Capture the cell that displays the provided text and extract its [X, Y] central coordinate. 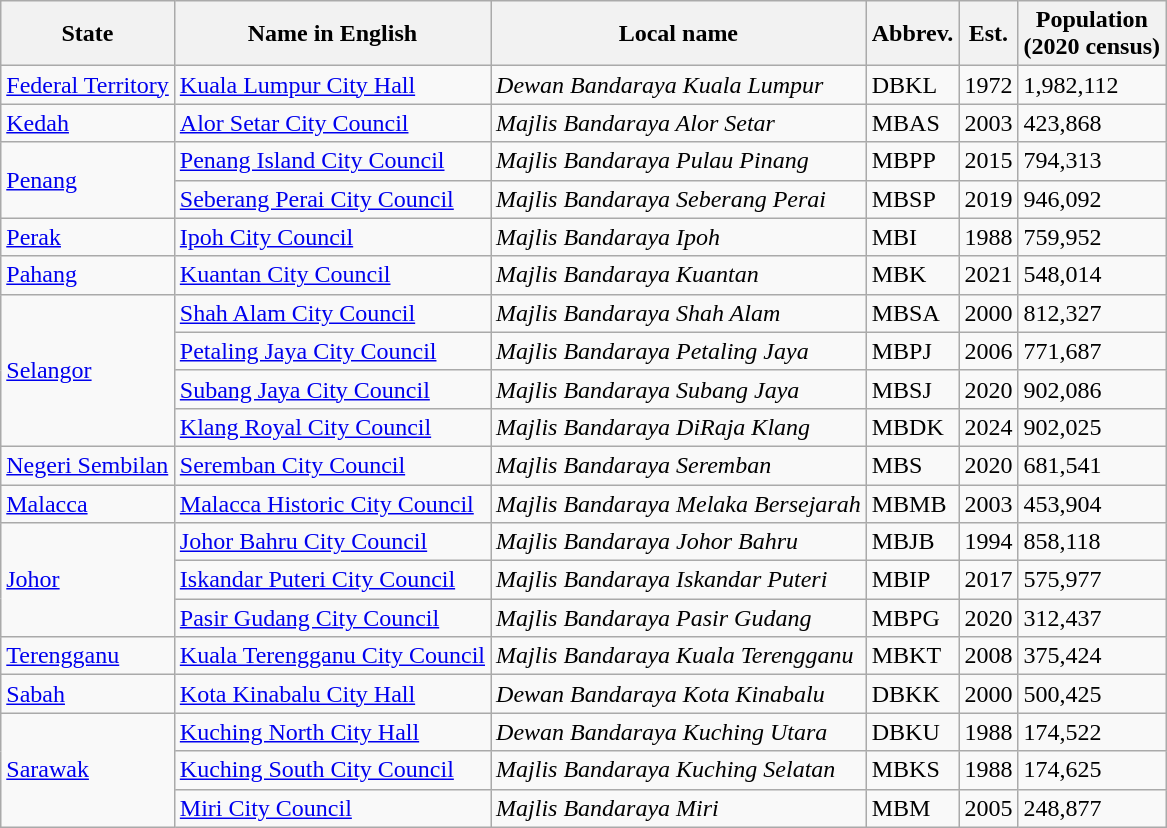
Penang [88, 180]
Dewan Bandaraya Kuala Lumpur [679, 85]
MBPP [912, 161]
Terengganu [88, 656]
Federal Territory [88, 85]
MBIP [912, 580]
MBSA [912, 313]
Alor Setar City Council [332, 123]
Abbrev. [912, 34]
2008 [988, 656]
Kuching South City Council [332, 770]
Kota Kinabalu City Hall [332, 694]
Est. [988, 34]
Majlis Bandaraya Subang Jaya [679, 389]
Perak [88, 237]
Subang Jaya City Council [332, 389]
759,952 [1092, 237]
Majlis Bandaraya Kuala Terengganu [679, 656]
Seremban City Council [332, 465]
575,977 [1092, 580]
Kuantan City Council [332, 275]
Majlis Bandaraya Johor Bahru [679, 542]
Malacca [88, 503]
Negeri Sembilan [88, 465]
Majlis Bandaraya Shah Alam [679, 313]
248,877 [1092, 808]
2017 [988, 580]
MBI [912, 237]
Majlis Bandaraya Pasir Gudang [679, 618]
Kuala Terengganu City Council [332, 656]
Population(2020 census) [1092, 34]
Johor Bahru City Council [332, 542]
Selangor [88, 370]
Sarawak [88, 770]
MBJB [912, 542]
2019 [988, 199]
Name in English [332, 34]
423,868 [1092, 123]
Sabah [88, 694]
Majlis Bandaraya Kuching Selatan [679, 770]
MBPJ [912, 351]
Johor [88, 580]
MBPG [912, 618]
2006 [988, 351]
1,982,112 [1092, 85]
2021 [988, 275]
174,625 [1092, 770]
MBKS [912, 770]
375,424 [1092, 656]
MBM [912, 808]
MBS [912, 465]
Kuala Lumpur City Hall [332, 85]
MBAS [912, 123]
794,313 [1092, 161]
MBSP [912, 199]
Iskandar Puteri City Council [332, 580]
DBKU [912, 732]
DBKK [912, 694]
Dewan Bandaraya Kuching Utara [679, 732]
771,687 [1092, 351]
174,522 [1092, 732]
2005 [988, 808]
858,118 [1092, 542]
Pahang [88, 275]
946,092 [1092, 199]
MBKT [912, 656]
Majlis Bandaraya DiRaja Klang [679, 427]
812,327 [1092, 313]
Kedah [88, 123]
Majlis Bandaraya Seremban [679, 465]
MBSJ [912, 389]
MBDK [912, 427]
Miri City Council [332, 808]
902,025 [1092, 427]
Majlis Bandaraya Iskandar Puteri [679, 580]
DBKL [912, 85]
MBK [912, 275]
Majlis Bandaraya Ipoh [679, 237]
Klang Royal City Council [332, 427]
Pasir Gudang City Council [332, 618]
Petaling Jaya City Council [332, 351]
500,425 [1092, 694]
Majlis Bandaraya Miri [679, 808]
Kuching North City Hall [332, 732]
Local name [679, 34]
548,014 [1092, 275]
Majlis Bandaraya Melaka Bersejarah [679, 503]
Seberang Perai City Council [332, 199]
681,541 [1092, 465]
MBMB [912, 503]
1994 [988, 542]
Malacca Historic City Council [332, 503]
Shah Alam City Council [332, 313]
Penang Island City Council [332, 161]
Ipoh City Council [332, 237]
902,086 [1092, 389]
Majlis Bandaraya Alor Setar [679, 123]
Majlis Bandaraya Petaling Jaya [679, 351]
1972 [988, 85]
Majlis Bandaraya Seberang Perai [679, 199]
453,904 [1092, 503]
2015 [988, 161]
Dewan Bandaraya Kota Kinabalu [679, 694]
2024 [988, 427]
312,437 [1092, 618]
Majlis Bandaraya Pulau Pinang [679, 161]
State [88, 34]
Majlis Bandaraya Kuantan [679, 275]
